Determine the [X, Y] coordinate at the center of the cell enclosing the given text.  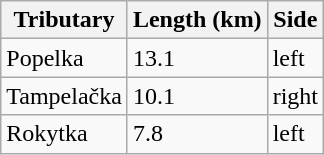
Side [295, 20]
right [295, 96]
Tributary [64, 20]
Popelka [64, 58]
Length (km) [197, 20]
Rokytka [64, 134]
10.1 [197, 96]
13.1 [197, 58]
Tampelačka [64, 96]
7.8 [197, 134]
